Extract the (x, y) coordinate from the center of the cell holding the provided text.  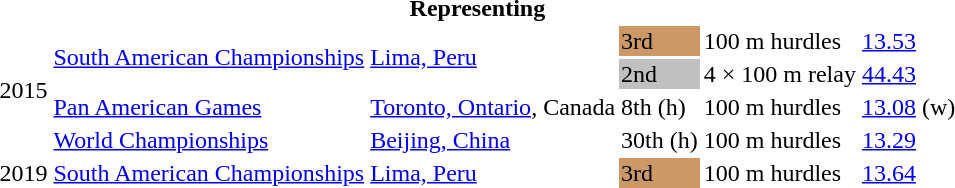
2nd (660, 74)
4 × 100 m relay (780, 74)
30th (h) (660, 140)
8th (h) (660, 107)
World Championships (209, 140)
Toronto, Ontario, Canada (493, 107)
Pan American Games (209, 107)
Beijing, China (493, 140)
